Search for the cell housing the specified text and yield its [X, Y] center coordinate. 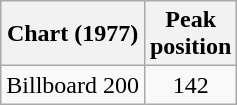
142 [190, 85]
Billboard 200 [73, 85]
Chart (1977) [73, 34]
Peakposition [190, 34]
